Output the (x, y) coordinate of the center of the cell containing the given text.  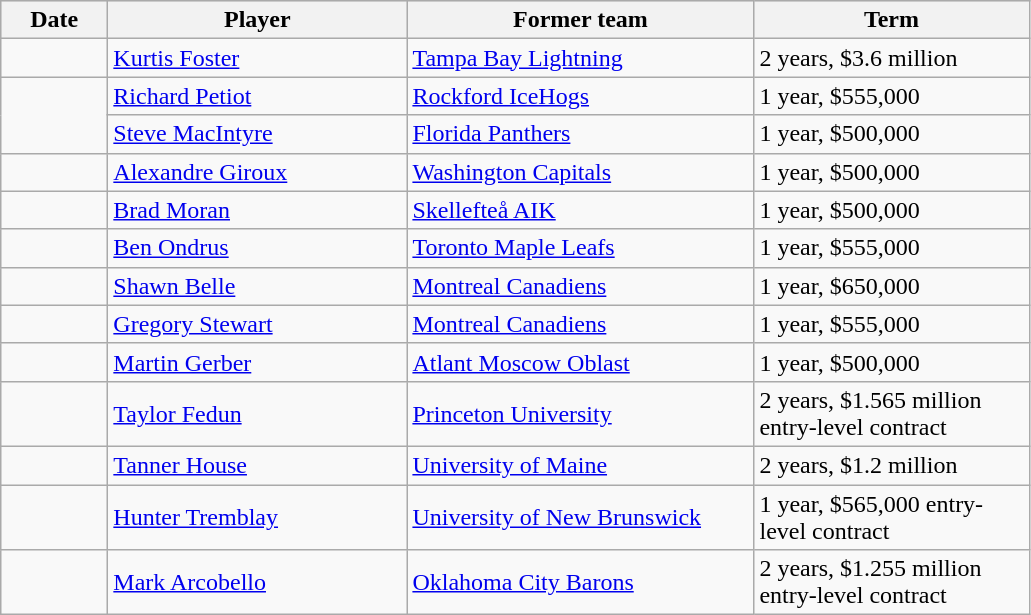
Washington Capitals (580, 172)
Martin Gerber (258, 362)
University of New Brunswick (580, 516)
Tanner House (258, 465)
Ben Ondrus (258, 248)
2 years, $1.255 million entry-level contract (892, 582)
Alexandre Giroux (258, 172)
Taylor Fedun (258, 414)
Steve MacIntyre (258, 134)
Brad Moran (258, 210)
2 years, $1.2 million (892, 465)
Oklahoma City Barons (580, 582)
Date (54, 20)
Skellefteå AIK (580, 210)
Player (258, 20)
Toronto Maple Leafs (580, 248)
Former team (580, 20)
University of Maine (580, 465)
Richard Petiot (258, 96)
Shawn Belle (258, 286)
2 years, $3.6 million (892, 58)
Florida Panthers (580, 134)
Kurtis Foster (258, 58)
Term (892, 20)
Hunter Tremblay (258, 516)
Atlant Moscow Oblast (580, 362)
Gregory Stewart (258, 324)
Mark Arcobello (258, 582)
1 year, $650,000 (892, 286)
1 year, $565,000 entry-level contract (892, 516)
Tampa Bay Lightning (580, 58)
Princeton University (580, 414)
Rockford IceHogs (580, 96)
2 years, $1.565 million entry-level contract (892, 414)
